Determine the [X, Y] coordinate at the center of the cell enclosing the given text.  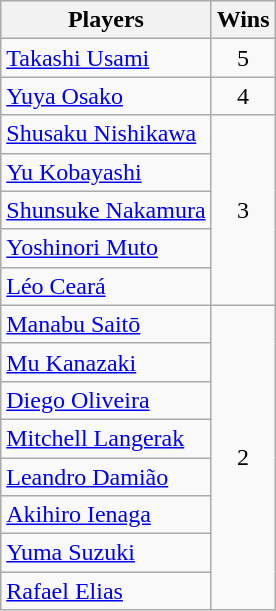
Players [106, 20]
Yuma Suzuki [106, 553]
Yuya Osako [106, 96]
Yoshinori Muto [106, 248]
3 [243, 210]
Mu Kanazaki [106, 362]
Leandro Damião [106, 477]
Manabu Saitō [106, 324]
Léo Ceará [106, 286]
Akihiro Ienaga [106, 515]
Rafael Elias [106, 591]
Shunsuke Nakamura [106, 210]
Yu Kobayashi [106, 172]
Diego Oliveira [106, 400]
4 [243, 96]
Takashi Usami [106, 58]
5 [243, 58]
Mitchell Langerak [106, 438]
Wins [243, 20]
2 [243, 457]
Shusaku Nishikawa [106, 134]
